From the cell containing the given text, extract its center point as [x, y] coordinate. 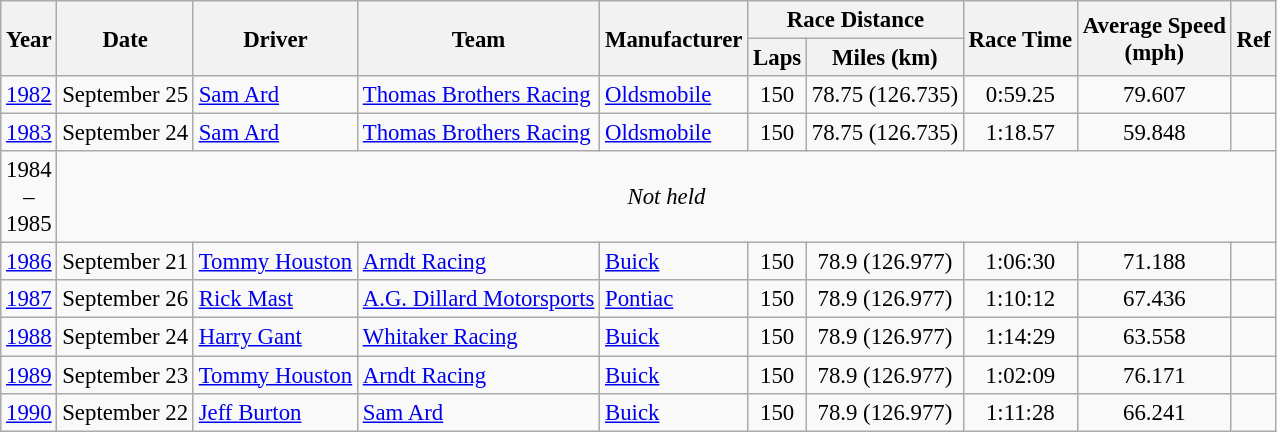
Whitaker Racing [478, 337]
Rick Mast [275, 299]
1987 [29, 299]
Team [478, 38]
1983 [29, 133]
1:11:28 [1020, 412]
Harry Gant [275, 337]
September 21 [125, 262]
1989 [29, 375]
Average Speed(mph) [1154, 38]
1986 [29, 262]
76.171 [1154, 375]
1:18.57 [1020, 133]
67.436 [1154, 299]
Jeff Burton [275, 412]
0:59.25 [1020, 95]
1990 [29, 412]
1988 [29, 337]
59.848 [1154, 133]
A.G. Dillard Motorsports [478, 299]
September 23 [125, 375]
September 26 [125, 299]
Driver [275, 38]
1:02:09 [1020, 375]
Race Distance [856, 20]
1:10:12 [1020, 299]
Year [29, 38]
Not held [666, 197]
1982 [29, 95]
September 22 [125, 412]
Laps [778, 58]
September 25 [125, 95]
Race Time [1020, 38]
1:14:29 [1020, 337]
Date [125, 38]
Manufacturer [674, 38]
63.558 [1154, 337]
Miles (km) [886, 58]
66.241 [1154, 412]
1984–1985 [29, 197]
Ref [1254, 38]
79.607 [1154, 95]
71.188 [1154, 262]
1:06:30 [1020, 262]
Pontiac [674, 299]
